Search for the cell housing the specified text and yield its (X, Y) center coordinate. 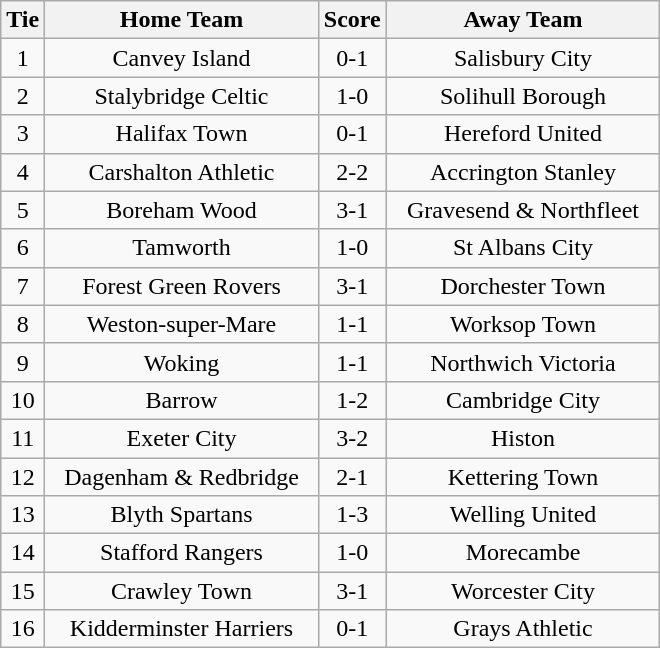
3-2 (352, 438)
Cambridge City (523, 400)
11 (23, 438)
5 (23, 210)
Carshalton Athletic (182, 172)
6 (23, 248)
Welling United (523, 515)
Forest Green Rovers (182, 286)
Kidderminster Harriers (182, 629)
Accrington Stanley (523, 172)
Blyth Spartans (182, 515)
2 (23, 96)
Histon (523, 438)
Stalybridge Celtic (182, 96)
4 (23, 172)
Kettering Town (523, 477)
Dagenham & Redbridge (182, 477)
Woking (182, 362)
16 (23, 629)
Worksop Town (523, 324)
2-1 (352, 477)
Barrow (182, 400)
Morecambe (523, 553)
10 (23, 400)
8 (23, 324)
Weston-super-Mare (182, 324)
Score (352, 20)
1-3 (352, 515)
15 (23, 591)
St Albans City (523, 248)
Crawley Town (182, 591)
Boreham Wood (182, 210)
Gravesend & Northfleet (523, 210)
Tamworth (182, 248)
1-2 (352, 400)
Hereford United (523, 134)
Away Team (523, 20)
Worcester City (523, 591)
Tie (23, 20)
9 (23, 362)
12 (23, 477)
Halifax Town (182, 134)
Exeter City (182, 438)
Northwich Victoria (523, 362)
Home Team (182, 20)
Grays Athletic (523, 629)
Canvey Island (182, 58)
13 (23, 515)
2-2 (352, 172)
Stafford Rangers (182, 553)
14 (23, 553)
Solihull Borough (523, 96)
Salisbury City (523, 58)
Dorchester Town (523, 286)
1 (23, 58)
7 (23, 286)
3 (23, 134)
